Locate the cell with the specified text and output its (x, y) center coordinate. 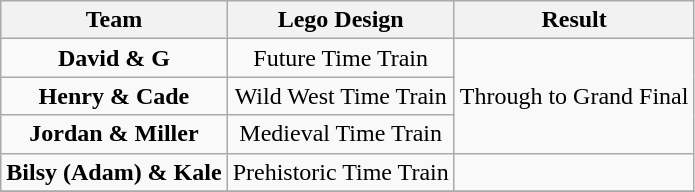
Prehistoric Time Train (340, 172)
Bilsy (Adam) & Kale (114, 172)
Lego Design (340, 20)
Jordan & Miller (114, 134)
Henry & Cade (114, 96)
Future Time Train (340, 58)
Team (114, 20)
Through to Grand Final (574, 96)
Result (574, 20)
David & G (114, 58)
Wild West Time Train (340, 96)
Medieval Time Train (340, 134)
